Capture the cell that displays the provided text and extract its [x, y] central coordinate. 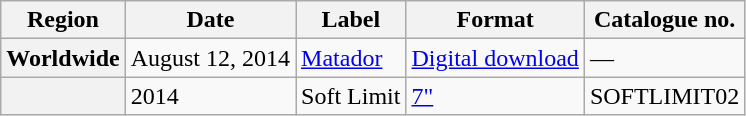
7" [495, 96]
— [664, 58]
Soft Limit [351, 96]
Format [495, 20]
Region [63, 20]
Worldwide [63, 58]
Matador [351, 58]
Digital download [495, 58]
Catalogue no. [664, 20]
August 12, 2014 [210, 58]
SOFTLIMIT02 [664, 96]
Date [210, 20]
Label [351, 20]
2014 [210, 96]
